Find where the given text appears and provide that cell's center as [X, Y] coordinate. 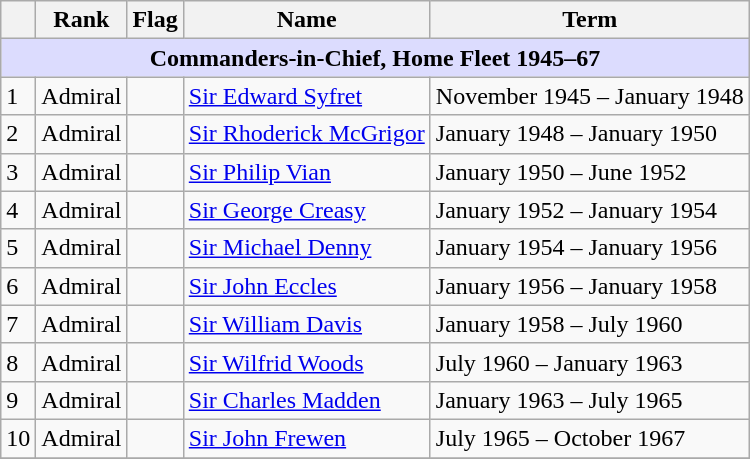
Sir Charles Madden [306, 400]
Sir John Frewen [306, 438]
Sir William Davis [306, 324]
July 1960 – January 1963 [590, 362]
5 [18, 248]
November 1945 – January 1948 [590, 96]
4 [18, 210]
January 1956 – January 1958 [590, 286]
Sir George Creasy [306, 210]
6 [18, 286]
Name [306, 20]
January 1958 – July 1960 [590, 324]
8 [18, 362]
January 1952 – January 1954 [590, 210]
Sir Wilfrid Woods [306, 362]
January 1950 – June 1952 [590, 172]
2 [18, 134]
10 [18, 438]
January 1948 – January 1950 [590, 134]
January 1954 – January 1956 [590, 248]
9 [18, 400]
Term [590, 20]
Sir Michael Denny [306, 248]
Flag [155, 20]
July 1965 – October 1967 [590, 438]
Sir John Eccles [306, 286]
Rank [82, 20]
Sir Philip Vian [306, 172]
3 [18, 172]
January 1963 – July 1965 [590, 400]
7 [18, 324]
1 [18, 96]
Commanders-in-Chief, Home Fleet 1945–67 [376, 58]
Sir Edward Syfret [306, 96]
Sir Rhoderick McGrigor [306, 134]
